Find where the given text appears and provide that cell's center as [x, y] coordinate. 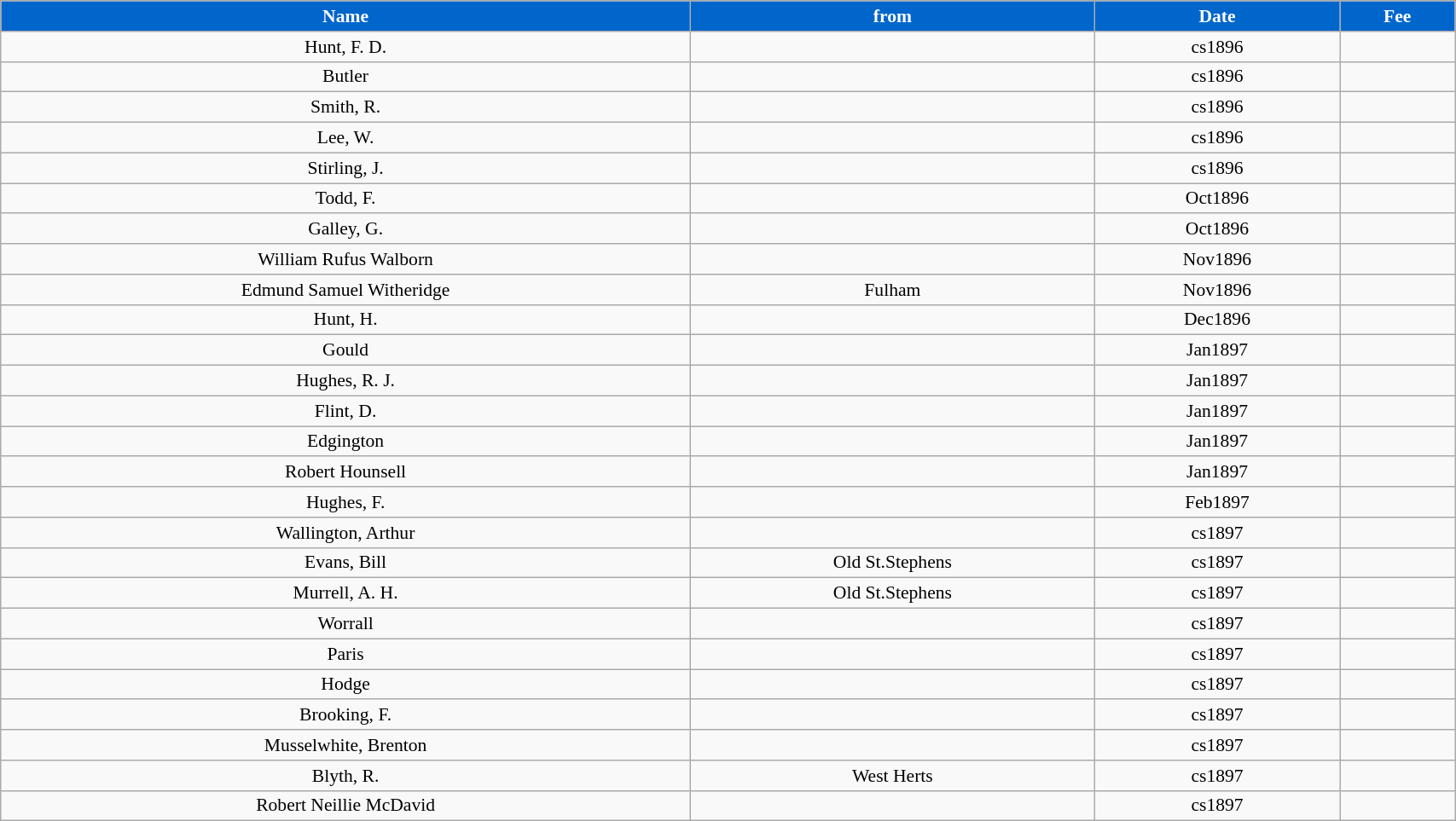
Evans, Bill [346, 563]
Todd, F. [346, 199]
Worrall [346, 624]
Blyth, R. [346, 776]
Date [1216, 16]
Edgington [346, 442]
Robert Hounsell [346, 472]
Gould [346, 350]
Hunt, F. D. [346, 47]
Paris [346, 654]
Butler [346, 77]
Brooking, F. [346, 715]
Flint, D. [346, 411]
Hughes, F. [346, 502]
Robert Neillie McDavid [346, 806]
Fee [1397, 16]
Hodge [346, 685]
Musselwhite, Brenton [346, 745]
Dec1896 [1216, 320]
Feb1897 [1216, 502]
Lee, W. [346, 138]
Hunt, H. [346, 320]
Smith, R. [346, 107]
Stirling, J. [346, 168]
Fulham [892, 290]
Murrell, A. H. [346, 593]
from [892, 16]
Edmund Samuel Witheridge [346, 290]
Name [346, 16]
Wallington, Arthur [346, 533]
Hughes, R. J. [346, 381]
William Rufus Walborn [346, 259]
Galley, G. [346, 229]
West Herts [892, 776]
